From the cell containing the given text, extract its center point as (X, Y) coordinate. 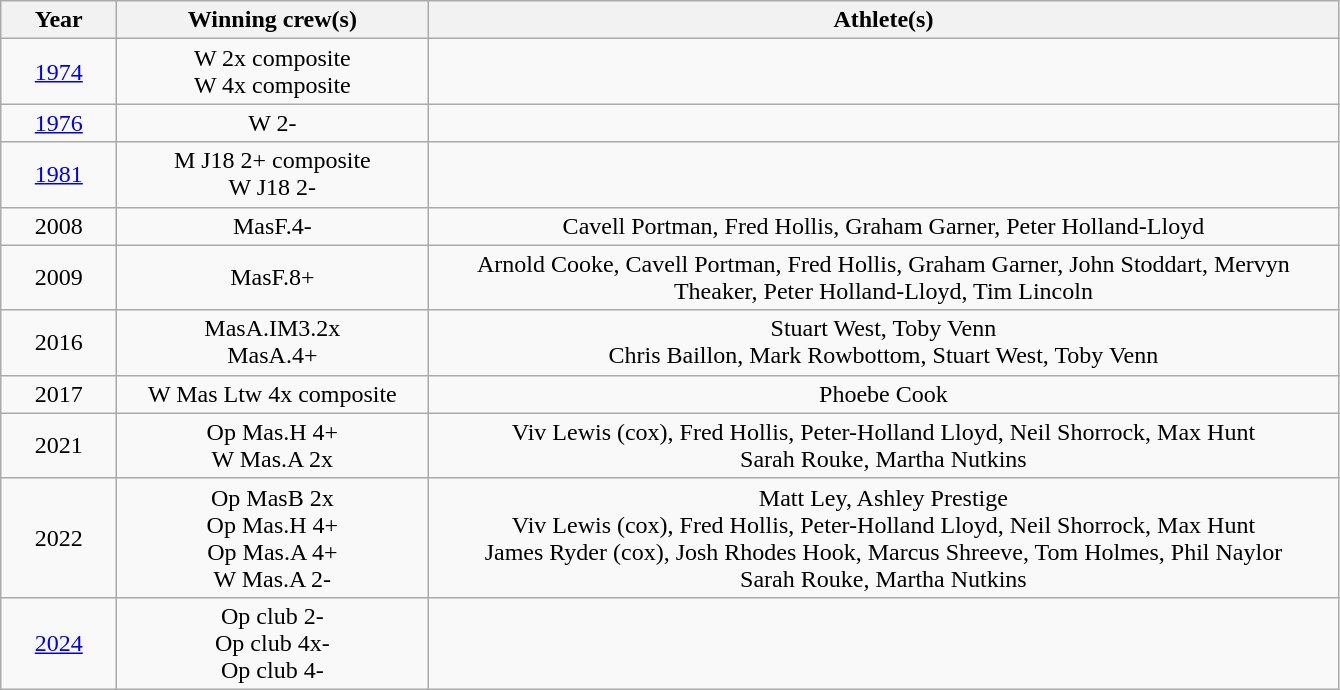
Phoebe Cook (884, 394)
1974 (59, 72)
MasF.4- (272, 226)
Stuart West, Toby VennChris Baillon, Mark Rowbottom, Stuart West, Toby Venn (884, 342)
Arnold Cooke, Cavell Portman, Fred Hollis, Graham Garner, John Stoddart, Mervyn Theaker, Peter Holland-Lloyd, Tim Lincoln (884, 278)
2008 (59, 226)
Winning crew(s) (272, 20)
Viv Lewis (cox), Fred Hollis, Peter-Holland Lloyd, Neil Shorrock, Max HuntSarah Rouke, Martha Nutkins (884, 446)
2017 (59, 394)
W 2- (272, 123)
Year (59, 20)
2009 (59, 278)
W 2x compositeW 4x composite (272, 72)
MasF.8+ (272, 278)
2016 (59, 342)
2021 (59, 446)
2024 (59, 643)
MasA.IM3.2x MasA.4+ (272, 342)
Op club 2-Op club 4x-Op club 4- (272, 643)
Cavell Portman, Fred Hollis, Graham Garner, Peter Holland-Lloyd (884, 226)
Op MasB 2xOp Mas.H 4+Op Mas.A 4+W Mas.A 2- (272, 538)
M J18 2+ compositeW J18 2- (272, 174)
1976 (59, 123)
Athlete(s) (884, 20)
W Mas Ltw 4x composite (272, 394)
1981 (59, 174)
2022 (59, 538)
Op Mas.H 4+W Mas.A 2x (272, 446)
